Identify which cell holds the provided text, then report its (X, Y) central coordinate. 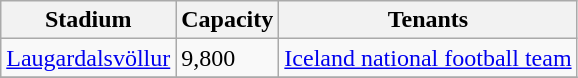
9,800 (228, 58)
Tenants (428, 20)
Stadium (88, 20)
Iceland national football team (428, 58)
Capacity (228, 20)
Laugardalsvöllur (88, 58)
